Return [X, Y] of the center of cell containing provided text 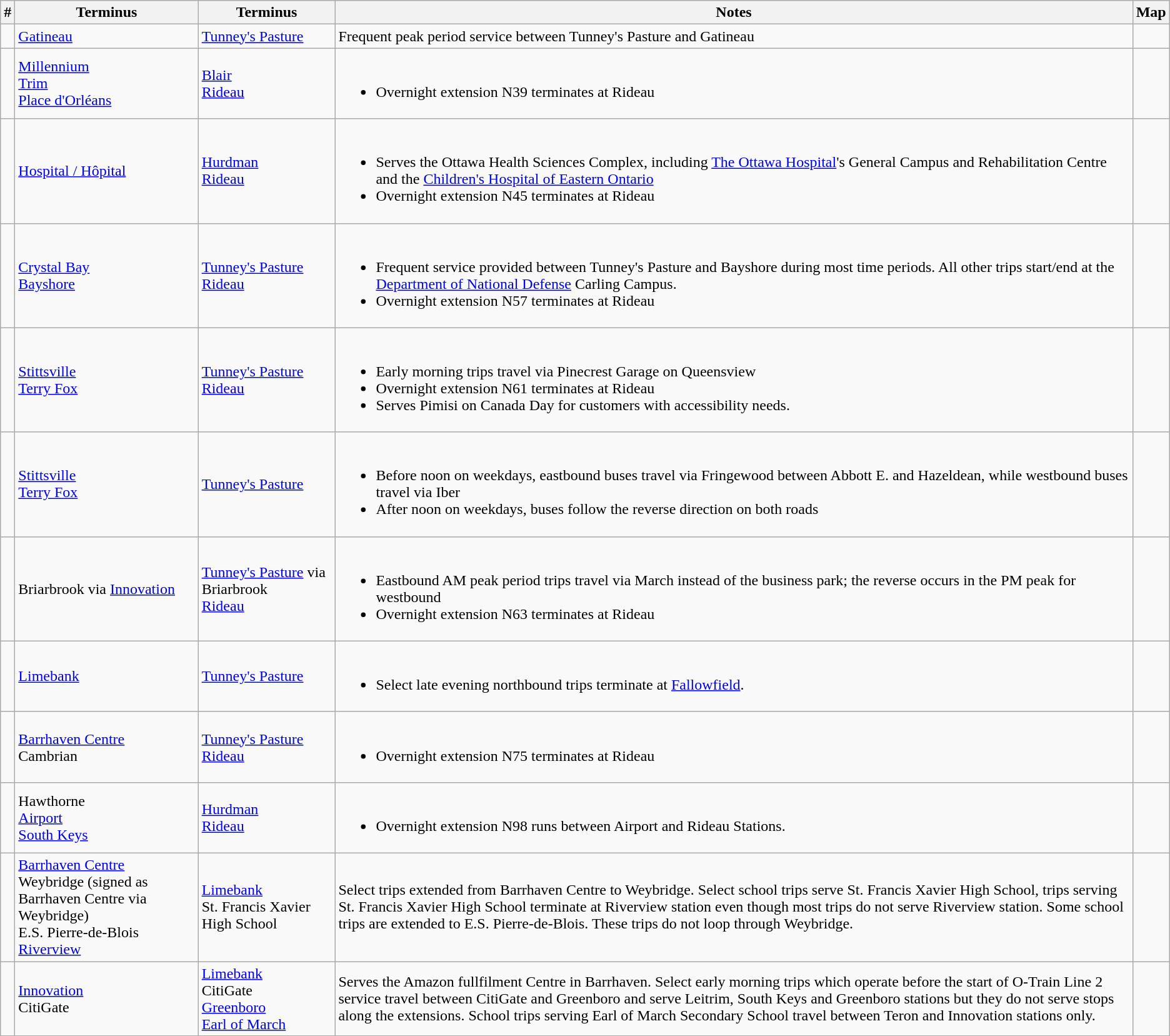
Hawthorne Airport South Keys [106, 818]
Barrhaven CentreCambrian [106, 747]
Frequent peak period service between Tunney's Pasture and Gatineau [734, 36]
Overnight extension N98 runs between Airport and Rideau Stations. [734, 818]
Innovation CitiGate [106, 999]
Limebank St. Francis Xavier High School [266, 907]
Briarbrook via Innovation [106, 589]
Crystal BayBayshore [106, 275]
Tunney's Pasture via Briarbrook Rideau [266, 589]
Blair Rideau [266, 84]
Overnight extension N39 terminates at Rideau [734, 84]
Select late evening northbound trips terminate at Fallowfield. [734, 676]
Hospital / Hôpital [106, 171]
Limebank [106, 676]
Overnight extension N75 terminates at Rideau [734, 747]
# [7, 13]
Barrhaven Centre Weybridge (signed as Barrhaven Centre via Weybridge) E.S. Pierre-de-Blois Riverview [106, 907]
Millennium Trim Place d'Orléans [106, 84]
Notes [734, 13]
Map [1151, 13]
Gatineau [106, 36]
Limebank CitiGate Greenboro Earl of March [266, 999]
